Locate the cell with the specified text and output its (x, y) center coordinate. 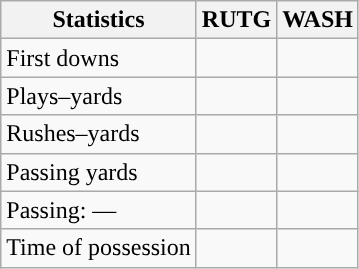
Time of possession (99, 248)
Rushes–yards (99, 134)
RUTG (236, 20)
First downs (99, 58)
Plays–yards (99, 96)
Passing: –– (99, 210)
WASH (318, 20)
Statistics (99, 20)
Passing yards (99, 172)
